Determine the [x, y] coordinate at the center of the cell enclosing the given text.  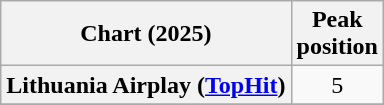
Lithuania Airplay (TopHit) [146, 85]
Chart (2025) [146, 34]
5 [337, 85]
Peakposition [337, 34]
